Identify which cell holds the provided text, then report its (x, y) central coordinate. 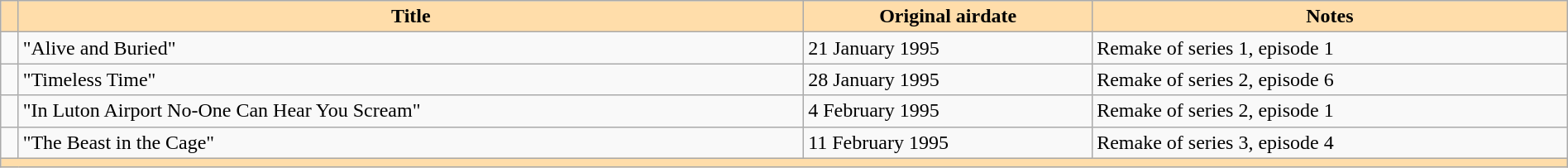
21 January 1995 (948, 48)
Remake of series 3, episode 4 (1330, 142)
"The Beast in the Cage" (411, 142)
Original airdate (948, 17)
Title (411, 17)
Remake of series 1, episode 1 (1330, 48)
Remake of series 2, episode 6 (1330, 79)
"Timeless Time" (411, 79)
4 February 1995 (948, 111)
"Alive and Buried" (411, 48)
28 January 1995 (948, 79)
"In Luton Airport No-One Can Hear You Scream" (411, 111)
Notes (1330, 17)
11 February 1995 (948, 142)
Remake of series 2, episode 1 (1330, 111)
